Pinpoint the cell where the given text exists, returning its [x, y] midpoint coordinate. 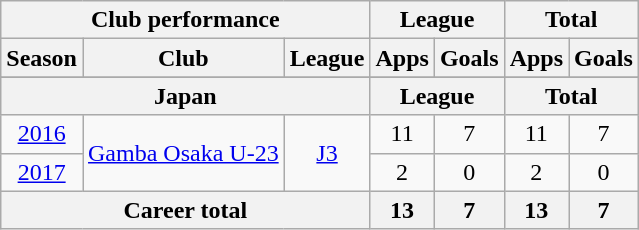
Club performance [186, 20]
Gamba Osaka U-23 [183, 153]
2017 [42, 172]
Season [42, 58]
Club [183, 58]
Career total [186, 210]
J3 [327, 153]
2016 [42, 134]
Japan [186, 96]
